From the cell containing the given text, extract its center point as [X, Y] coordinate. 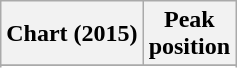
Peak position [189, 34]
Chart (2015) [72, 34]
